From the cell containing the given text, extract its center point as [X, Y] coordinate. 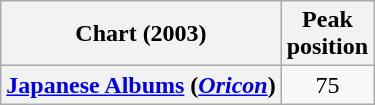
Peakposition [327, 34]
Chart (2003) [141, 34]
75 [327, 85]
Japanese Albums (Oricon) [141, 85]
